For the text-containing cell, return its midpoint in [X, Y] coordinate format. 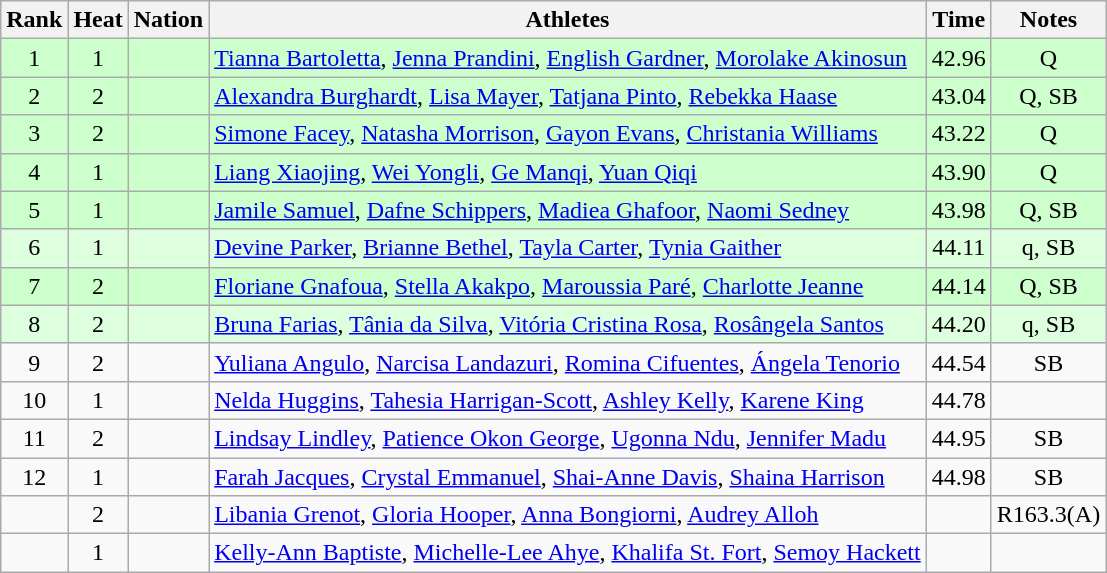
Rank [34, 20]
Notes [1048, 20]
9 [34, 362]
Libania Grenot, Gloria Hooper, Anna Bongiorni, Audrey Alloh [568, 515]
44.14 [958, 286]
Farah Jacques, Crystal Emmanuel, Shai-Anne Davis, Shaina Harrison [568, 477]
3 [34, 134]
44.20 [958, 324]
Athletes [568, 20]
4 [34, 172]
Time [958, 20]
10 [34, 400]
44.54 [958, 362]
44.98 [958, 477]
6 [34, 248]
Nation [168, 20]
43.22 [958, 134]
5 [34, 210]
43.04 [958, 96]
12 [34, 477]
43.90 [958, 172]
Liang Xiaojing, Wei Yongli, Ge Manqi, Yuan Qiqi [568, 172]
44.11 [958, 248]
Yuliana Angulo, Narcisa Landazuri, Romina Cifuentes, Ángela Tenorio [568, 362]
Kelly-Ann Baptiste, Michelle-Lee Ahye, Khalifa St. Fort, Semoy Hackett [568, 553]
42.96 [958, 58]
43.98 [958, 210]
Simone Facey, Natasha Morrison, Gayon Evans, Christania Williams [568, 134]
Devine Parker, Brianne Bethel, Tayla Carter, Tynia Gaither [568, 248]
11 [34, 438]
8 [34, 324]
Alexandra Burghardt, Lisa Mayer, Tatjana Pinto, Rebekka Haase [568, 96]
Floriane Gnafoua, Stella Akakpo, Maroussia Paré, Charlotte Jeanne [568, 286]
Tianna Bartoletta, Jenna Prandini, English Gardner, Morolake Akinosun [568, 58]
Jamile Samuel, Dafne Schippers, Madiea Ghafoor, Naomi Sedney [568, 210]
Bruna Farias, Tânia da Silva, Vitória Cristina Rosa, Rosângela Santos [568, 324]
Lindsay Lindley, Patience Okon George, Ugonna Ndu, Jennifer Madu [568, 438]
Nelda Huggins, Tahesia Harrigan-Scott, Ashley Kelly, Karene King [568, 400]
Heat [98, 20]
7 [34, 286]
44.95 [958, 438]
R163.3(A) [1048, 515]
44.78 [958, 400]
